Output the (X, Y) coordinate of the center of the cell containing the given text.  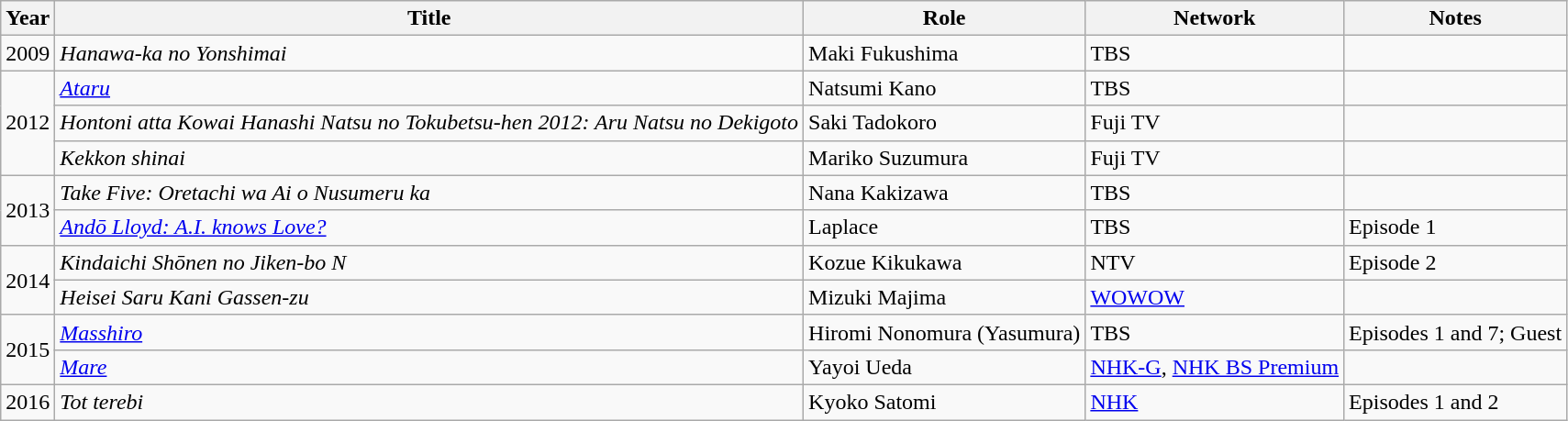
Masshiro (429, 332)
Natsumi Kano (945, 88)
Laplace (945, 227)
2009 (28, 53)
Hiromi Nonomura (Yasumura) (945, 332)
Mariko Suzumura (945, 158)
Network (1215, 18)
Kindaichi Shōnen no Jiken-bo N (429, 262)
Year (28, 18)
Title (429, 18)
Role (945, 18)
Saki Tadokoro (945, 123)
Ataru (429, 88)
2015 (28, 349)
Andō Lloyd: A.I. knows Love? (429, 227)
Mizuki Majima (945, 297)
NHK-G, NHK BS Premium (1215, 367)
NHK (1215, 402)
WOWOW (1215, 297)
2012 (28, 123)
2013 (28, 210)
Yayoi Ueda (945, 367)
Episodes 1 and 2 (1455, 402)
NTV (1215, 262)
Nana Kakizawa (945, 193)
Maki Fukushima (945, 53)
Heisei Saru Kani Gassen-zu (429, 297)
Mare (429, 367)
Hontoni atta Kowai Hanashi Natsu no Tokubetsu-hen 2012: Aru Natsu no Dekigoto (429, 123)
Tot terebi (429, 402)
2016 (28, 402)
Episode 1 (1455, 227)
Episodes 1 and 7; Guest (1455, 332)
Hanawa-ka no Yonshimai (429, 53)
Kekkon shinai (429, 158)
Take Five: Oretachi wa Ai o Nusumeru ka (429, 193)
Kyoko Satomi (945, 402)
2014 (28, 280)
Episode 2 (1455, 262)
Kozue Kikukawa (945, 262)
Notes (1455, 18)
